Locate the cell with the specified text and output its [X, Y] center coordinate. 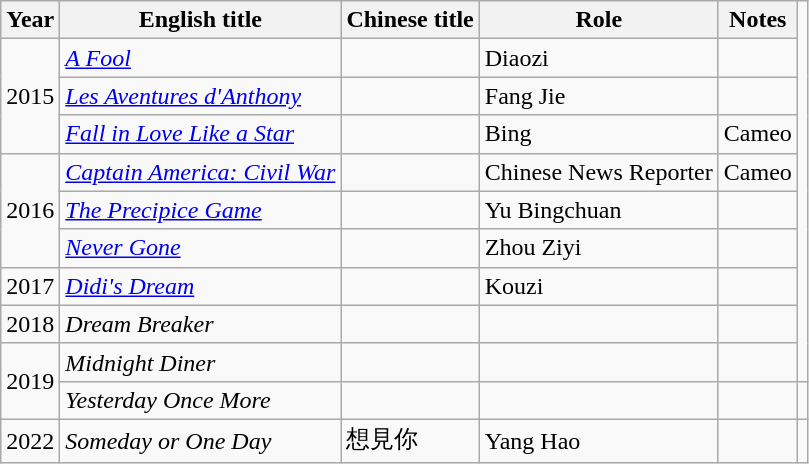
Never Gone [200, 248]
2018 [30, 324]
Dream Breaker [200, 324]
Bing [598, 134]
Les Aventures d'Anthony [200, 96]
Zhou Ziyi [598, 248]
Yang Hao [598, 440]
Kouzi [598, 286]
Chinese title [410, 20]
2015 [30, 96]
Yu Bingchuan [598, 210]
Year [30, 20]
Midnight Diner [200, 362]
Notes [758, 20]
Role [598, 20]
Someday or One Day [200, 440]
Didi's Dream [200, 286]
2016 [30, 210]
A Fool [200, 58]
2019 [30, 381]
Fall in Love Like a Star [200, 134]
Chinese News Reporter [598, 172]
2022 [30, 440]
Fang Jie [598, 96]
English title [200, 20]
Diaozi [598, 58]
2017 [30, 286]
想見你 [410, 440]
Yesterday Once More [200, 400]
The Precipice Game [200, 210]
Captain America: Civil War [200, 172]
